Determine the [x, y] coordinate at the center of the cell enclosing the given text.  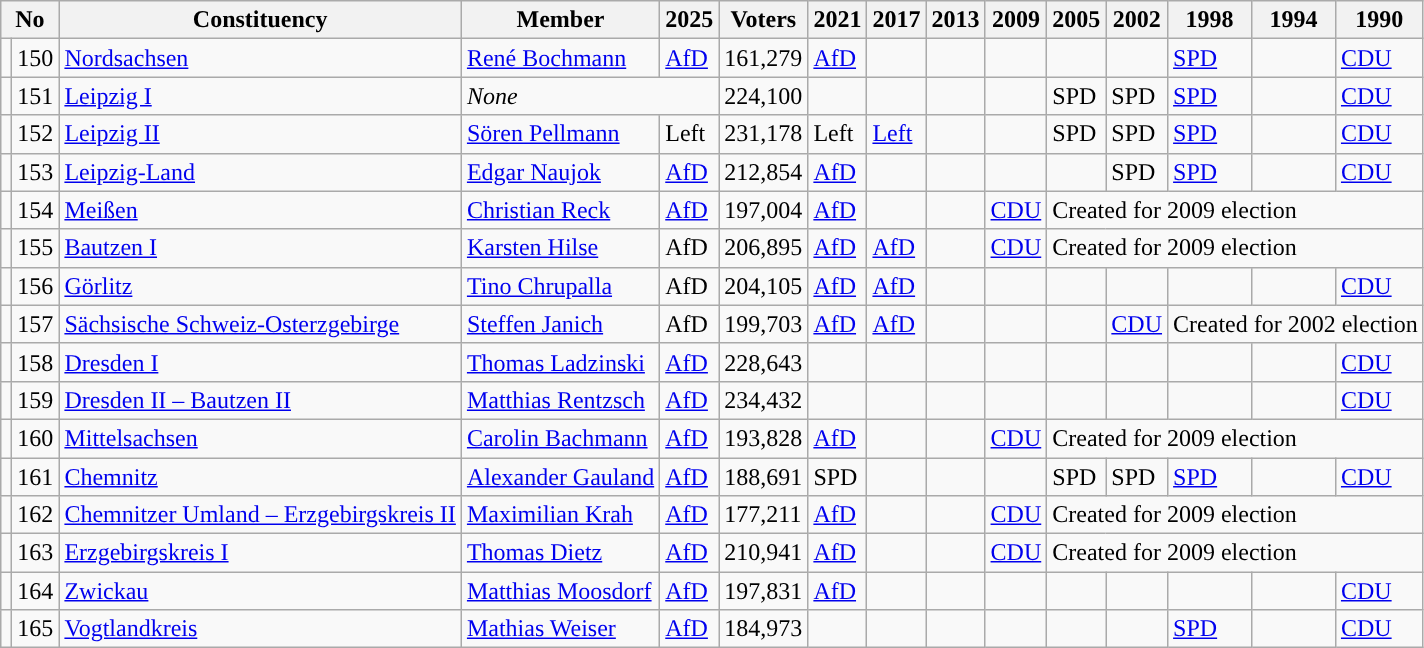
Nordsachsen [260, 58]
Christian Reck [560, 210]
Mathias Weiser [560, 629]
197,004 [764, 210]
Bautzen I [260, 248]
161 [36, 477]
Member [560, 20]
Voters [764, 20]
231,178 [764, 134]
Sören Pellmann [560, 134]
Created for 2002 election [1296, 324]
Vogtlandkreis [260, 629]
234,432 [764, 400]
Tino Chrupalla [560, 286]
Meißen [260, 210]
153 [36, 172]
Mittelsachsen [260, 438]
Dresden I [260, 362]
162 [36, 515]
Sächsische Schweiz-Osterzgebirge [260, 324]
184,973 [764, 629]
1994 [1293, 20]
Chemnitzer Umland – Erzgebirgskreis II [260, 515]
Thomas Ladzinski [560, 362]
151 [36, 96]
Görlitz [260, 286]
2009 [1016, 20]
157 [36, 324]
159 [36, 400]
199,703 [764, 324]
193,828 [764, 438]
Alexander Gauland [560, 477]
Leipzig-Land [260, 172]
2002 [1137, 20]
197,831 [764, 591]
156 [36, 286]
154 [36, 210]
Leipzig I [260, 96]
204,105 [764, 286]
None [590, 96]
René Bochmann [560, 58]
2017 [896, 20]
Erzgebirgskreis I [260, 553]
Maximilian Krah [560, 515]
1990 [1379, 20]
163 [36, 553]
155 [36, 248]
Matthias Rentzsch [560, 400]
Chemnitz [260, 477]
158 [36, 362]
206,895 [764, 248]
Edgar Naujok [560, 172]
164 [36, 591]
Matthias Moosdorf [560, 591]
Thomas Dietz [560, 553]
2005 [1076, 20]
152 [36, 134]
160 [36, 438]
No [30, 20]
150 [36, 58]
177,211 [764, 515]
1998 [1210, 20]
Leipzig II [260, 134]
161,279 [764, 58]
188,691 [764, 477]
2021 [838, 20]
Zwickau [260, 591]
2013 [956, 20]
Steffen Janich [560, 324]
224,100 [764, 96]
165 [36, 629]
2025 [690, 20]
210,941 [764, 553]
Carolin Bachmann [560, 438]
Constituency [260, 20]
228,643 [764, 362]
Karsten Hilse [560, 248]
Dresden II – Bautzen II [260, 400]
212,854 [764, 172]
